Determine the [X, Y] coordinate at the center of the cell enclosing the given text.  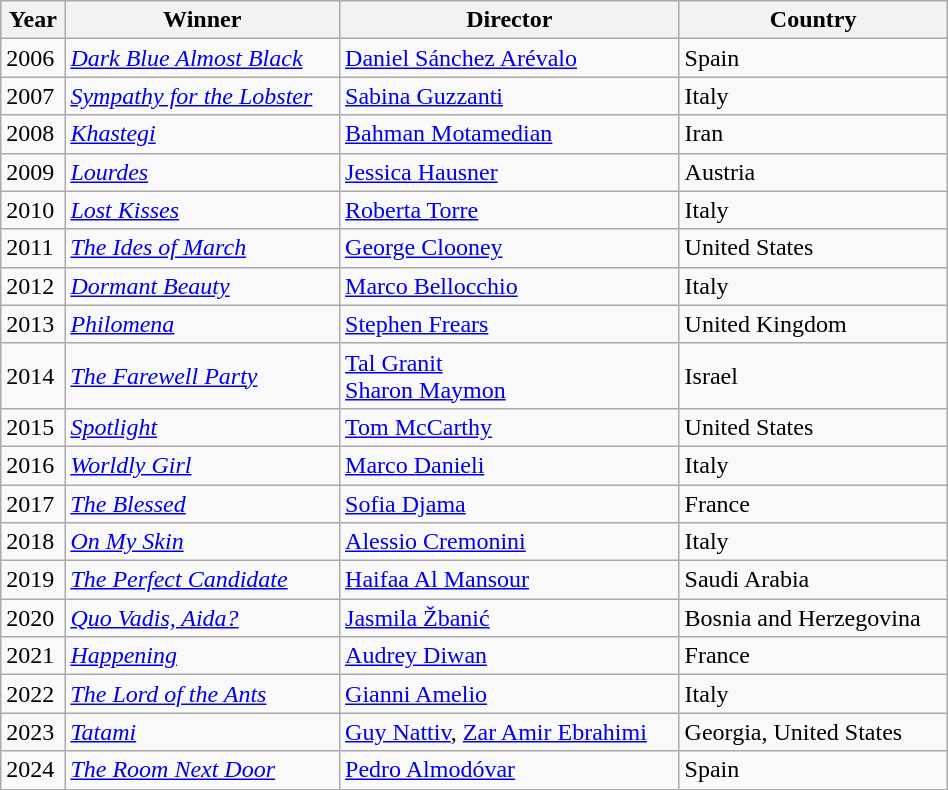
2007 [33, 96]
Dark Blue Almost Black [202, 58]
George Clooney [510, 248]
Alessio Cremonini [510, 542]
Happening [202, 656]
Haifaa Al Mansour [510, 580]
Pedro Almodóvar [510, 770]
Tal GranitSharon Maymon [510, 376]
Daniel Sánchez Arévalo [510, 58]
2020 [33, 618]
Country [813, 20]
Guy Nattiv, Zar Amir Ebrahimi [510, 732]
2014 [33, 376]
2021 [33, 656]
Marco Danieli [510, 465]
Quo Vadis, Aida? [202, 618]
Roberta Torre [510, 210]
2011 [33, 248]
On My Skin [202, 542]
Sympathy for the Lobster [202, 96]
Iran [813, 134]
Israel [813, 376]
United Kingdom [813, 324]
Austria [813, 172]
The Ides of March [202, 248]
Lourdes [202, 172]
2022 [33, 694]
Marco Bellocchio [510, 286]
2017 [33, 503]
2013 [33, 324]
Jasmila Žbanić [510, 618]
2009 [33, 172]
Sofia Djama [510, 503]
2006 [33, 58]
Stephen Frears [510, 324]
2016 [33, 465]
Bahman Motamedian [510, 134]
2024 [33, 770]
2015 [33, 427]
2018 [33, 542]
Audrey Diwan [510, 656]
Winner [202, 20]
Georgia, United States [813, 732]
The Farewell Party [202, 376]
2019 [33, 580]
Director [510, 20]
Dormant Beauty [202, 286]
Spotlight [202, 427]
Tom McCarthy [510, 427]
Khastegi [202, 134]
2012 [33, 286]
The Blessed [202, 503]
Sabina Guzzanti [510, 96]
2023 [33, 732]
Tatami [202, 732]
The Lord of the Ants [202, 694]
Year [33, 20]
Bosnia and Herzegovina [813, 618]
Jessica Hausner [510, 172]
Saudi Arabia [813, 580]
Gianni Amelio [510, 694]
Philomena [202, 324]
2008 [33, 134]
The Room Next Door [202, 770]
2010 [33, 210]
Lost Kisses [202, 210]
The Perfect Candidate [202, 580]
Worldly Girl [202, 465]
